Output the (x, y) coordinate of the center of the cell containing the given text.  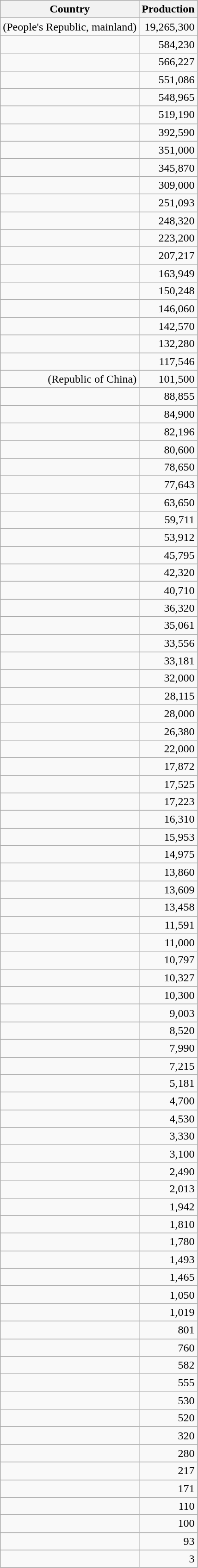
207,217 (168, 256)
1,942 (168, 1207)
Production (168, 9)
117,546 (168, 361)
110 (168, 1506)
345,870 (168, 167)
33,181 (168, 661)
13,458 (168, 907)
93 (168, 1541)
582 (168, 1365)
(People's Republic, mainland) (70, 27)
142,570 (168, 326)
13,860 (168, 872)
80,600 (168, 449)
7,215 (168, 1066)
9,003 (168, 1013)
519,190 (168, 115)
26,380 (168, 731)
Country (70, 9)
(Republic of China) (70, 379)
217 (168, 1471)
42,320 (168, 573)
150,248 (168, 291)
320 (168, 1436)
351,000 (168, 150)
530 (168, 1401)
584,230 (168, 44)
40,710 (168, 590)
248,320 (168, 221)
566,227 (168, 62)
78,650 (168, 467)
35,061 (168, 626)
28,115 (168, 696)
309,000 (168, 185)
45,795 (168, 555)
392,590 (168, 132)
171 (168, 1488)
36,320 (168, 608)
77,643 (168, 484)
1,780 (168, 1242)
88,855 (168, 397)
801 (168, 1330)
7,990 (168, 1048)
4,700 (168, 1101)
33,556 (168, 643)
8,520 (168, 1030)
1,465 (168, 1277)
28,000 (168, 713)
13,609 (168, 890)
10,327 (168, 978)
10,797 (168, 960)
3,330 (168, 1136)
223,200 (168, 238)
22,000 (168, 749)
1,810 (168, 1224)
146,060 (168, 309)
101,500 (168, 379)
100 (168, 1524)
3 (168, 1559)
53,912 (168, 538)
2,013 (168, 1189)
11,000 (168, 942)
1,050 (168, 1295)
11,591 (168, 925)
132,280 (168, 344)
551,086 (168, 80)
548,965 (168, 97)
19,265,300 (168, 27)
32,000 (168, 678)
63,650 (168, 502)
14,975 (168, 855)
1,493 (168, 1259)
17,223 (168, 802)
4,530 (168, 1119)
520 (168, 1418)
2,490 (168, 1171)
1,019 (168, 1312)
17,525 (168, 784)
5,181 (168, 1084)
59,711 (168, 520)
3,100 (168, 1154)
16,310 (168, 819)
15,953 (168, 837)
10,300 (168, 995)
555 (168, 1383)
82,196 (168, 432)
760 (168, 1348)
84,900 (168, 414)
17,872 (168, 766)
163,949 (168, 273)
251,093 (168, 203)
280 (168, 1453)
